Scan for the cell matching the given text and deliver its (x, y) coordinate at center. 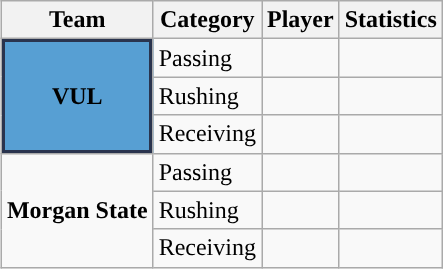
Player (301, 20)
VUL (77, 96)
Category (207, 20)
Statistics (390, 20)
Morgan State (77, 210)
Team (77, 20)
